Find where the given text appears and provide that cell's center as [X, Y] coordinate. 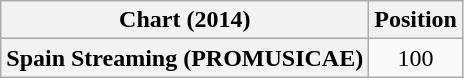
Chart (2014) [185, 20]
Spain Streaming (PROMUSICAE) [185, 58]
Position [416, 20]
100 [416, 58]
